Locate the cell with the specified text and output its [X, Y] center coordinate. 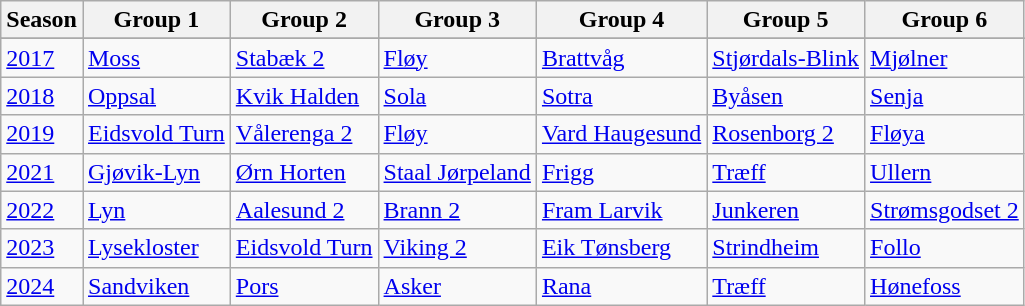
Senja [945, 96]
Group 2 [304, 20]
Oppsal [156, 96]
Group 4 [621, 20]
Vålerenga 2 [304, 134]
Frigg [621, 172]
2019 [42, 134]
Strømsgodset 2 [945, 210]
Hønefoss [945, 286]
Moss [156, 58]
Kvik Halden [304, 96]
2017 [42, 58]
Ullern [945, 172]
Lyn [156, 210]
Lysekloster [156, 248]
Group 3 [457, 20]
Fløya [945, 134]
Season [42, 20]
2022 [42, 210]
Staal Jørpeland [457, 172]
Rosenborg 2 [786, 134]
Brann 2 [457, 210]
Stjørdals-Blink [786, 58]
Stabæk 2 [304, 58]
2024 [42, 286]
Sandviken [156, 286]
Byåsen [786, 96]
2018 [42, 96]
Strindheim [786, 248]
2023 [42, 248]
Junkeren [786, 210]
Rana [621, 286]
Vard Haugesund [621, 134]
Fram Larvik [621, 210]
Group 5 [786, 20]
Viking 2 [457, 248]
Eik Tønsberg [621, 248]
Sola [457, 96]
2021 [42, 172]
Aalesund 2 [304, 210]
Ørn Horten [304, 172]
Gjøvik-Lyn [156, 172]
Brattvåg [621, 58]
Pors [304, 286]
Sotra [621, 96]
Group 1 [156, 20]
Group 6 [945, 20]
Mjølner [945, 58]
Follo [945, 248]
Asker [457, 286]
